Return [X, Y] of the center of cell containing provided text 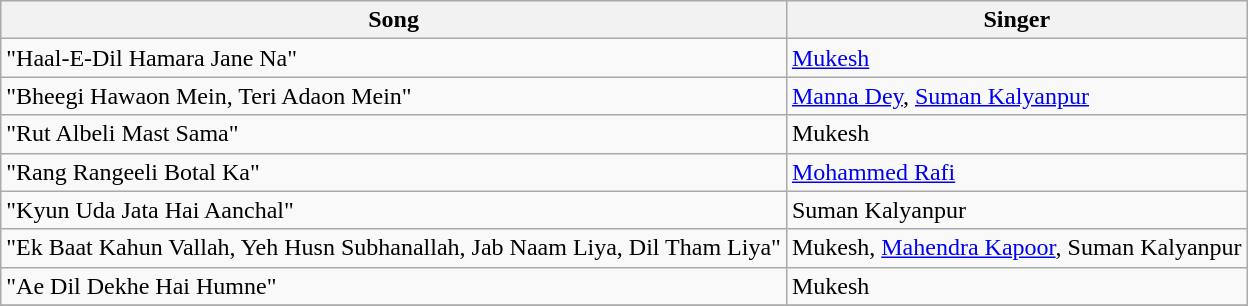
"Rut Albeli Mast Sama" [394, 134]
"Haal-E-Dil Hamara Jane Na" [394, 58]
"Ae Dil Dekhe Hai Humne" [394, 286]
Mohammed Rafi [1016, 172]
Suman Kalyanpur [1016, 210]
"Rang Rangeeli Botal Ka" [394, 172]
Mukesh, Mahendra Kapoor, Suman Kalyanpur [1016, 248]
Song [394, 20]
Manna Dey, Suman Kalyanpur [1016, 96]
"Bheegi Hawaon Mein, Teri Adaon Mein" [394, 96]
Singer [1016, 20]
"Ek Baat Kahun Vallah, Yeh Husn Subhanallah, Jab Naam Liya, Dil Tham Liya" [394, 248]
"Kyun Uda Jata Hai Aanchal" [394, 210]
